Search for the cell housing the specified text and yield its (x, y) center coordinate. 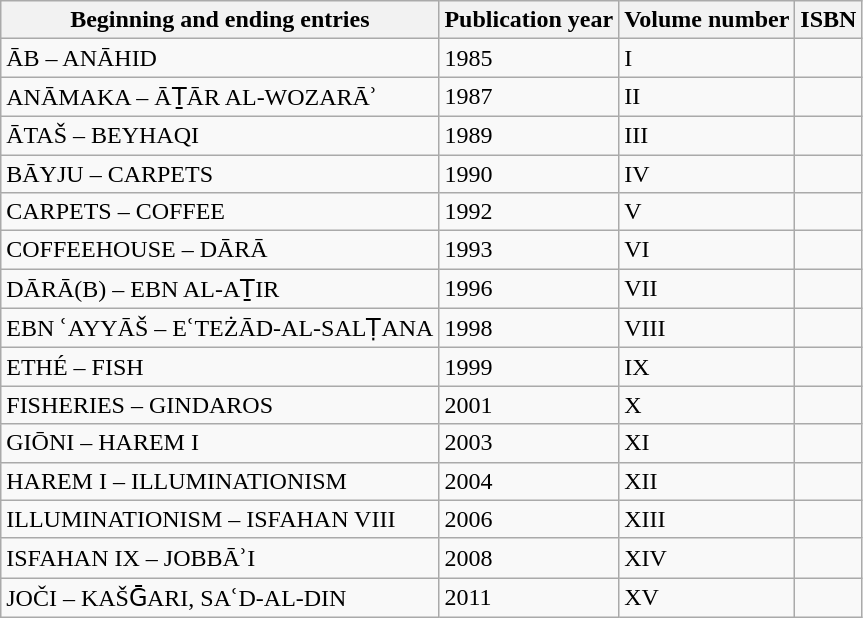
2004 (529, 481)
BĀYJU – CARPETS (220, 173)
ĀB – ANĀHID (220, 58)
VI (707, 250)
2001 (529, 405)
GIŌNI – HAREM I (220, 443)
1990 (529, 173)
IX (707, 367)
FISHERIES – GINDAROS (220, 405)
ISFAHAN IX – JOBBĀʾI (220, 558)
JOČI – KAŠḠARI, SAʿD-AL-DIN (220, 598)
1996 (529, 289)
Publication year (529, 20)
1985 (529, 58)
HAREM I – ILLUMINATIONISM (220, 481)
V (707, 212)
1999 (529, 367)
2003 (529, 443)
VII (707, 289)
1998 (529, 328)
X (707, 405)
III (707, 135)
XIV (707, 558)
II (707, 97)
CARPETS – COFFEE (220, 212)
IV (707, 173)
2008 (529, 558)
2006 (529, 519)
COFFEEHOUSE – DĀRĀ (220, 250)
ĀTAŠ – BEYHAQI (220, 135)
XII (707, 481)
Volume number (707, 20)
DĀRĀ(B) – EBN AL-AṮIR (220, 289)
VIII (707, 328)
1992 (529, 212)
EBN ʿAYYĀŠ – EʿTEŻĀD-AL-SALṬANA (220, 328)
1989 (529, 135)
I (707, 58)
Beginning and ending entries (220, 20)
ANĀMAKA – ĀṮĀR AL-WOZARĀʾ (220, 97)
ISBN (828, 20)
1987 (529, 97)
XIII (707, 519)
ETHÉ – FISH (220, 367)
2011 (529, 598)
ILLUMINATIONISM – ISFAHAN VIII (220, 519)
XI (707, 443)
1993 (529, 250)
XV (707, 598)
